Capture the cell that displays the provided text and extract its [x, y] central coordinate. 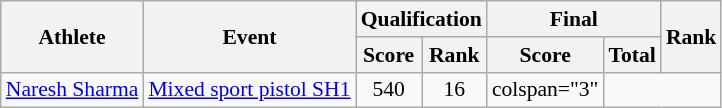
Naresh Sharma [72, 90]
Final [574, 19]
Event [249, 36]
540 [389, 90]
Mixed sport pistol SH1 [249, 90]
16 [454, 90]
Qualification [422, 19]
Athlete [72, 36]
colspan="3" [546, 90]
Total [632, 55]
